Return [X, Y] of the center of cell containing provided text 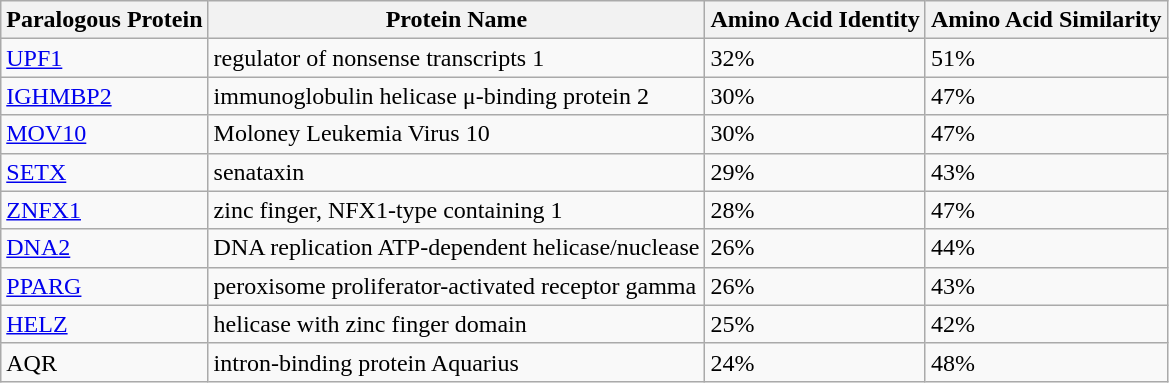
zinc finger, NFX1-type containing 1 [456, 210]
44% [1046, 248]
peroxisome proliferator-activated receptor gamma [456, 286]
42% [1046, 324]
regulator of nonsense transcripts 1 [456, 58]
Paralogous Protein [104, 20]
25% [815, 324]
Moloney Leukemia Virus 10 [456, 134]
Protein Name [456, 20]
senataxin [456, 172]
AQR [104, 362]
DNA replication ATP-dependent helicase/nuclease [456, 248]
Amino Acid Identity [815, 20]
immunoglobulin helicase μ-binding protein 2 [456, 96]
UPF1 [104, 58]
51% [1046, 58]
helicase with zinc finger domain [456, 324]
PPARG [104, 286]
IGHMBP2 [104, 96]
32% [815, 58]
48% [1046, 362]
MOV10 [104, 134]
intron-binding protein Aquarius [456, 362]
ZNFX1 [104, 210]
SETX [104, 172]
28% [815, 210]
HELZ [104, 324]
29% [815, 172]
Amino Acid Similarity [1046, 20]
DNA2 [104, 248]
24% [815, 362]
